Find where the given text appears and provide that cell's center as [X, Y] coordinate. 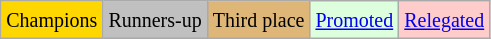
Third place [258, 20]
Promoted [354, 20]
Champions [52, 20]
Relegated [444, 20]
Runners-up [155, 20]
